Identify which cell holds the provided text, then report its [x, y] central coordinate. 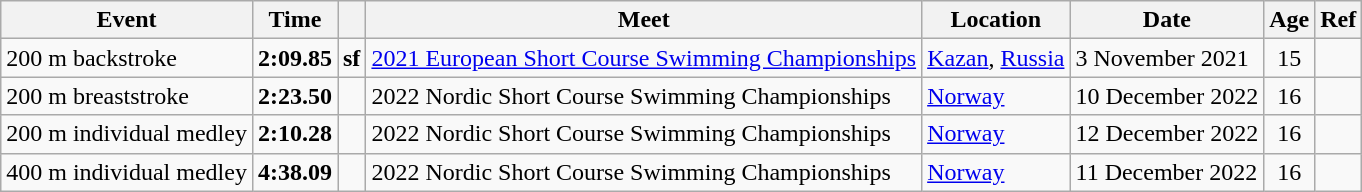
Kazan, Russia [996, 58]
Age [1290, 20]
Date [1167, 20]
Event [127, 20]
Time [294, 20]
4:38.09 [294, 172]
2:23.50 [294, 96]
200 m individual medley [127, 134]
11 December 2022 [1167, 172]
Ref [1338, 20]
15 [1290, 58]
2:09.85 [294, 58]
sf [352, 58]
12 December 2022 [1167, 134]
3 November 2021 [1167, 58]
200 m breaststroke [127, 96]
200 m backstroke [127, 58]
400 m individual medley [127, 172]
Meet [644, 20]
10 December 2022 [1167, 96]
2:10.28 [294, 134]
2021 European Short Course Swimming Championships [644, 58]
Location [996, 20]
